For the text-containing cell, return its midpoint in [x, y] coordinate format. 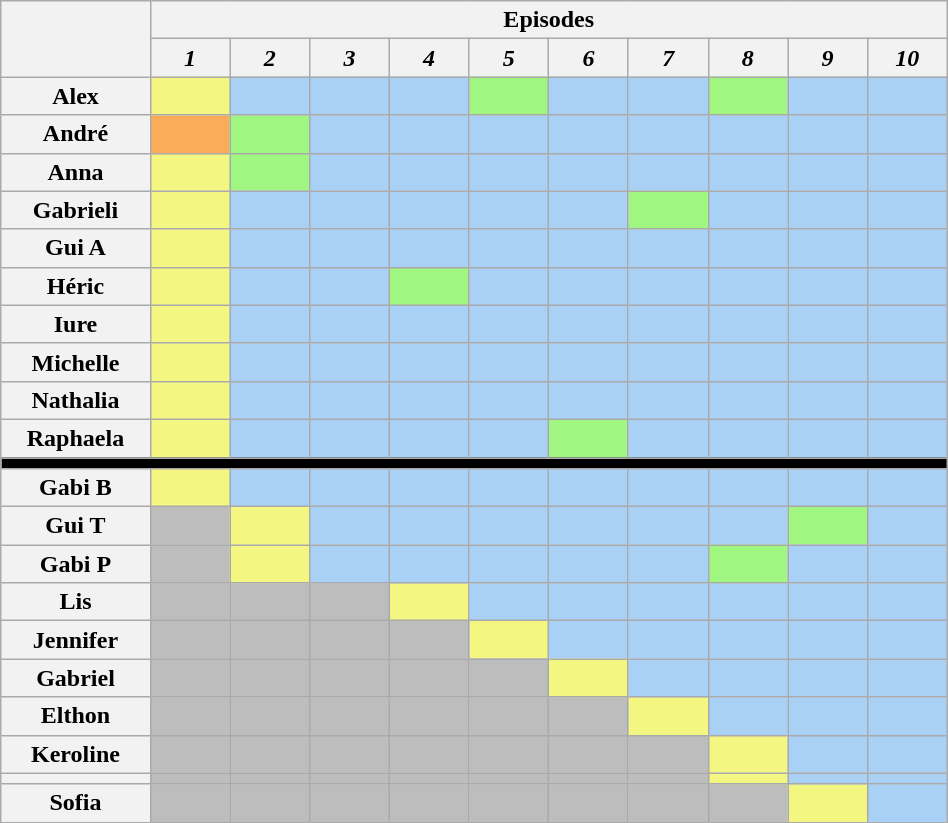
8 [748, 58]
Sofia [76, 803]
Gui A [76, 248]
Gabrieli [76, 210]
Héric [76, 286]
2 [270, 58]
4 [429, 58]
Iure [76, 324]
9 [828, 58]
Lis [76, 602]
6 [589, 58]
Nathalia [76, 400]
7 [668, 58]
Gabi P [76, 564]
5 [509, 58]
Michelle [76, 362]
Episodes [548, 20]
Raphaela [76, 438]
Jennifer [76, 640]
10 [907, 58]
Alex [76, 96]
Gui T [76, 526]
Gabi B [76, 488]
André [76, 134]
Elthon [76, 716]
1 [190, 58]
3 [350, 58]
Anna [76, 172]
Gabriel [76, 678]
Keroline [76, 754]
